Find where the given text appears and provide that cell's center as (X, Y) coordinate. 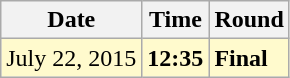
12:35 (176, 58)
Time (176, 20)
Final (249, 58)
Round (249, 20)
Date (72, 20)
July 22, 2015 (72, 58)
